Identify which cell holds the provided text, then report its (x, y) central coordinate. 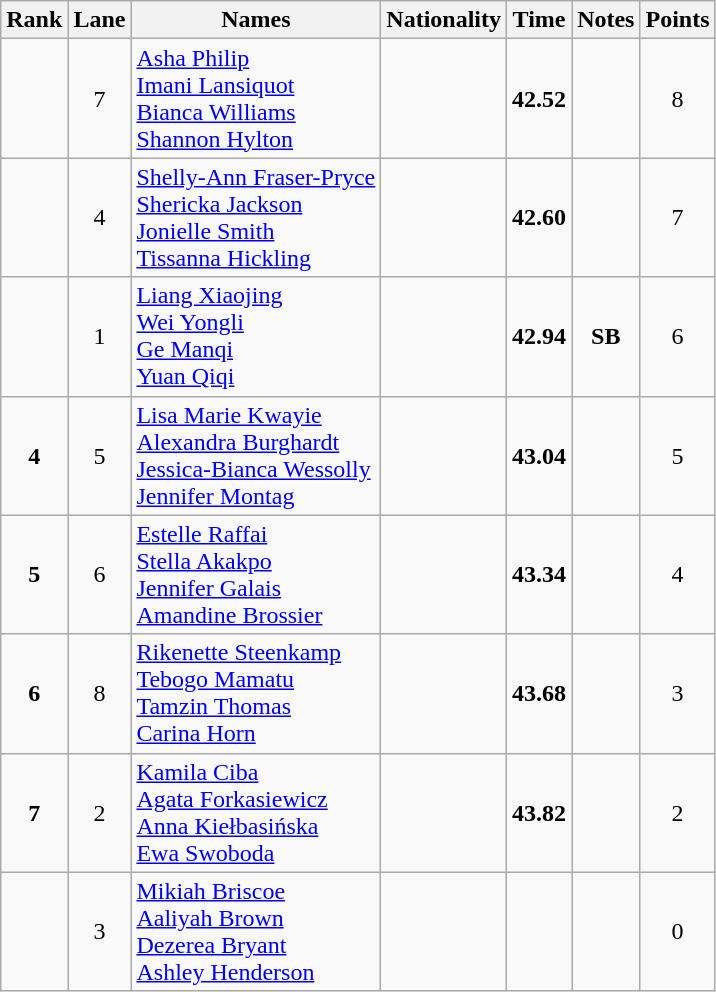
Lane (100, 20)
Mikiah BriscoeAaliyah BrownDezerea BryantAshley Henderson (256, 932)
Liang XiaojingWei YongliGe ManqiYuan Qiqi (256, 336)
Names (256, 20)
Nationality (444, 20)
Points (678, 20)
42.60 (540, 218)
43.04 (540, 456)
Rank (34, 20)
43.68 (540, 694)
Lisa Marie KwayieAlexandra BurghardtJessica-Bianca WessollyJennifer Montag (256, 456)
Notes (606, 20)
Asha PhilipImani LansiquotBianca WilliamsShannon Hylton (256, 98)
43.82 (540, 812)
42.52 (540, 98)
43.34 (540, 574)
Rikenette SteenkampTebogo MamatuTamzin ThomasCarina Horn (256, 694)
Estelle RaffaiStella AkakpoJennifer GalaisAmandine Brossier (256, 574)
0 (678, 932)
Shelly-Ann Fraser-PryceShericka JacksonJonielle SmithTissanna Hickling (256, 218)
1 (100, 336)
Time (540, 20)
Kamila CibaAgata ForkasiewiczAnna KiełbasińskaEwa Swoboda (256, 812)
SB (606, 336)
42.94 (540, 336)
